Capture the cell that displays the provided text and extract its (X, Y) central coordinate. 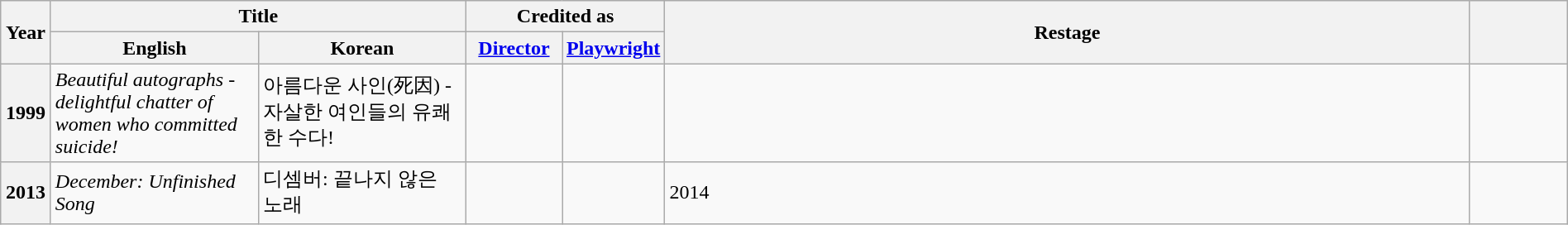
December: Unfinished Song (154, 193)
2014 (1067, 193)
디셈버: 끝나지 않은 노래 (362, 193)
Restage (1067, 32)
아름다운 사인(死因) - 자살한 여인들의 유쾌한 수다! (362, 112)
Playwright (614, 48)
Korean (362, 48)
Title (258, 17)
2013 (26, 193)
1999 (26, 112)
Director (514, 48)
English (154, 48)
Credited as (565, 17)
Year (26, 32)
Beautiful autographs - delightful chatter of women who committed suicide! (154, 112)
